Capture the cell that displays the provided text and extract its (X, Y) central coordinate. 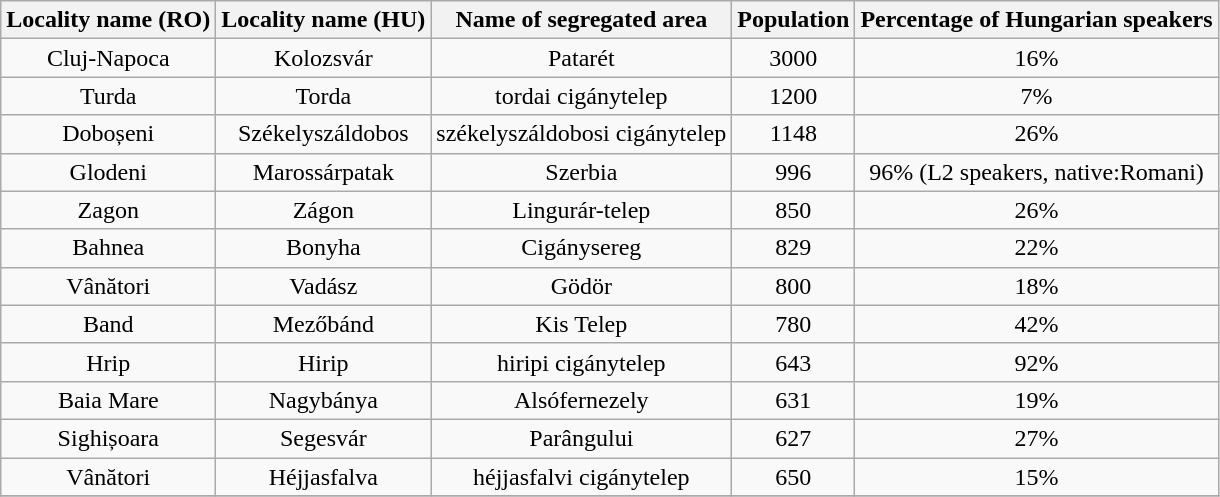
7% (1036, 96)
Lingurár-telep (582, 210)
Segesvár (324, 438)
Székelyszáldobos (324, 134)
643 (794, 362)
15% (1036, 477)
Turda (108, 96)
42% (1036, 324)
Percentage of Hungarian speakers (1036, 20)
Alsófernezely (582, 400)
Vadász (324, 286)
829 (794, 248)
Locality name (HU) (324, 20)
Mezőbánd (324, 324)
Zágon (324, 210)
Band (108, 324)
Bahnea (108, 248)
Cluj-Napoca (108, 58)
Population (794, 20)
96% (L2 speakers, native:Romani) (1036, 172)
Name of segregated area (582, 20)
650 (794, 477)
Nagybánya (324, 400)
16% (1036, 58)
22% (1036, 248)
Gödör (582, 286)
Kolozsvár (324, 58)
Parângului (582, 438)
héjjasfalvi cigánytelep (582, 477)
Hirip (324, 362)
850 (794, 210)
Hrip (108, 362)
Cigánysereg (582, 248)
Kis Telep (582, 324)
92% (1036, 362)
18% (1036, 286)
800 (794, 286)
Glodeni (108, 172)
tordai cigánytelep (582, 96)
3000 (794, 58)
780 (794, 324)
Héjjasfalva (324, 477)
Sighișoara (108, 438)
996 (794, 172)
27% (1036, 438)
Torda (324, 96)
Bonyha (324, 248)
hiripi cigánytelep (582, 362)
631 (794, 400)
Locality name (RO) (108, 20)
Doboșeni (108, 134)
székelyszáldobosi cigánytelep (582, 134)
1148 (794, 134)
Szerbia (582, 172)
Patarét (582, 58)
Marossárpatak (324, 172)
1200 (794, 96)
Baia Mare (108, 400)
Zagon (108, 210)
19% (1036, 400)
627 (794, 438)
